Extract the [x, y] coordinate from the center of the cell holding the provided text.  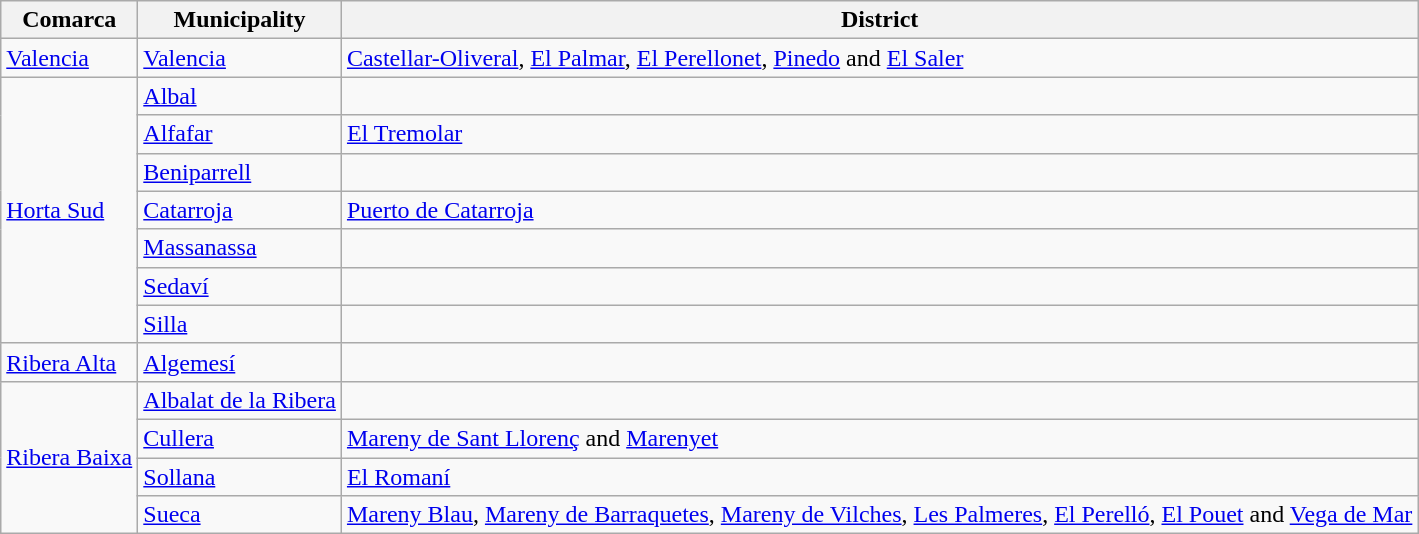
Ribera Alta [70, 362]
Albalat de la Ribera [240, 400]
District [879, 20]
Mareny Blau, Mareny de Barraquetes, Mareny de Vilches, Les Palmeres, El Perelló, El Pouet and Vega de Mar [879, 515]
El Romaní [879, 477]
Mareny de Sant Llorenç and Marenyet [879, 438]
Catarroja [240, 210]
Silla [240, 324]
Sedaví [240, 286]
Massanassa [240, 248]
Sollana [240, 477]
Comarca [70, 20]
El Tremolar [879, 134]
Castellar-Oliveral, El Palmar, El Perellonet, Pinedo and El Saler [879, 58]
Horta Sud [70, 210]
Puerto de Catarroja [879, 210]
Municipality [240, 20]
Algemesí [240, 362]
Beniparrell [240, 172]
Ribera Baixa [70, 457]
Cullera [240, 438]
Sueca [240, 515]
Albal [240, 96]
Alfafar [240, 134]
